Identify which cell holds the provided text, then report its [x, y] central coordinate. 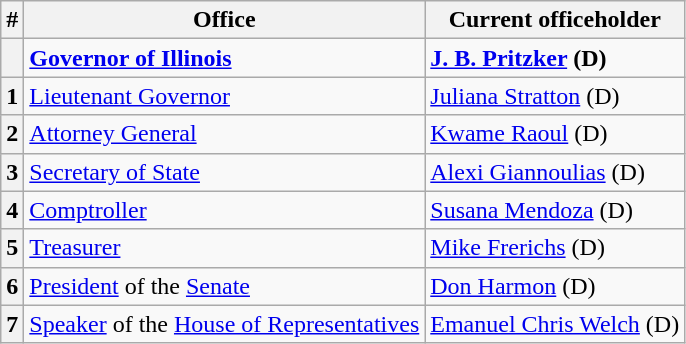
Attorney General [224, 134]
2 [12, 134]
Current officeholder [555, 20]
4 [12, 210]
Office [224, 20]
Treasurer [224, 248]
7 [12, 324]
5 [12, 248]
6 [12, 286]
Speaker of the House of Representatives [224, 324]
Secretary of State [224, 172]
3 [12, 172]
Alexi Giannoulias (D) [555, 172]
1 [12, 96]
President of the Senate [224, 286]
Kwame Raoul (D) [555, 134]
Lieutenant Governor [224, 96]
# [12, 20]
Governor of Illinois [224, 58]
Susana Mendoza (D) [555, 210]
Don Harmon (D) [555, 286]
Mike Frerichs (D) [555, 248]
J. B. Pritzker (D) [555, 58]
Emanuel Chris Welch (D) [555, 324]
Comptroller [224, 210]
Juliana Stratton (D) [555, 96]
